Search for the cell housing the specified text and yield its [x, y] center coordinate. 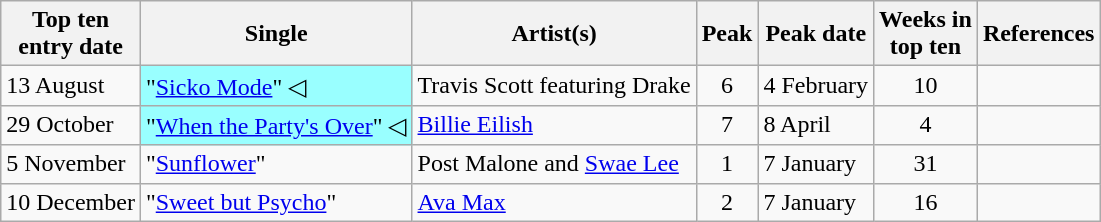
2 [727, 202]
6 [727, 86]
4 [926, 125]
"When the Party's Over" ◁ [276, 125]
31 [926, 164]
29 October [71, 125]
Peak [727, 34]
10 December [71, 202]
4 February [816, 86]
Top tenentry date [71, 34]
5 November [71, 164]
Artist(s) [554, 34]
Post Malone and Swae Lee [554, 164]
Ava Max [554, 202]
"Sicko Mode" ◁ [276, 86]
References [1038, 34]
8 April [816, 125]
13 August [71, 86]
"Sunflower" [276, 164]
Travis Scott featuring Drake [554, 86]
7 [727, 125]
Single [276, 34]
Peak date [816, 34]
"Sweet but Psycho" [276, 202]
10 [926, 86]
1 [727, 164]
16 [926, 202]
Weeks intop ten [926, 34]
Billie Eilish [554, 125]
